Extract the (X, Y) coordinate from the center of the cell holding the provided text.  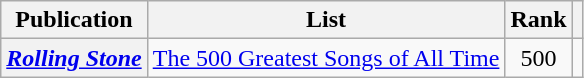
500 (538, 58)
The 500 Greatest Songs of All Time (326, 58)
List (326, 20)
Rank (538, 20)
Rolling Stone (74, 58)
Publication (74, 20)
